Output the [X, Y] coordinate of the center of the cell containing the given text.  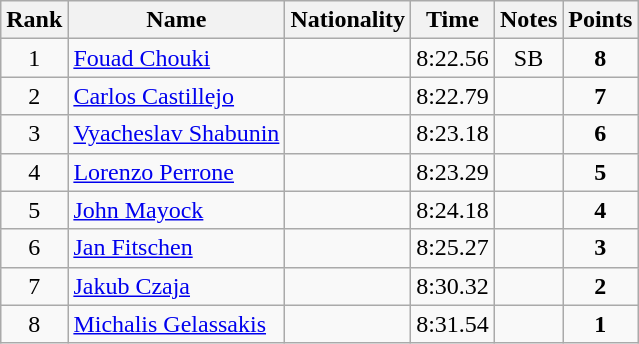
8:24.18 [453, 210]
Jan Fitschen [176, 248]
SB [528, 58]
8:22.56 [453, 58]
8:25.27 [453, 248]
8:22.79 [453, 96]
Points [600, 20]
Fouad Chouki [176, 58]
Carlos Castillejo [176, 96]
8:23.18 [453, 134]
8:30.32 [453, 286]
Rank [34, 20]
John Mayock [176, 210]
Jakub Czaja [176, 286]
Lorenzo Perrone [176, 172]
Name [176, 20]
Vyacheslav Shabunin [176, 134]
Notes [528, 20]
8:23.29 [453, 172]
Time [453, 20]
Nationality [348, 20]
Michalis Gelassakis [176, 324]
8:31.54 [453, 324]
